Pinpoint the cell where the given text exists, returning its (x, y) midpoint coordinate. 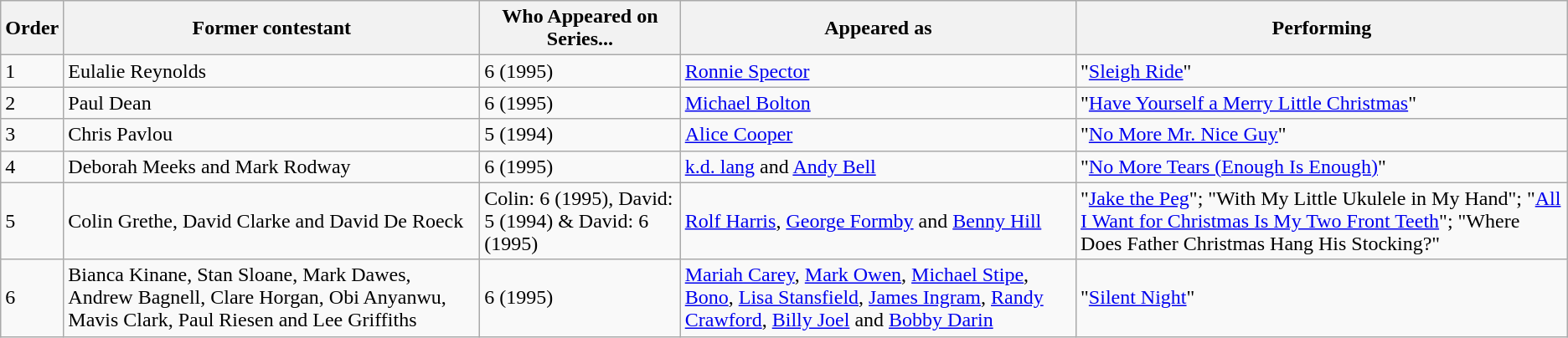
3 (32, 135)
6 (32, 298)
Order (32, 28)
Rolf Harris, George Formby and Benny Hill (878, 221)
Alice Cooper (878, 135)
1 (32, 71)
4 (32, 166)
Former contestant (271, 28)
Deborah Meeks and Mark Rodway (271, 166)
Michael Bolton (878, 103)
5 (32, 221)
"No More Mr. Nice Guy" (1322, 135)
Bianca Kinane, Stan Sloane, Mark Dawes, Andrew Bagnell, Clare Horgan, Obi Anyanwu, Mavis Clark, Paul Riesen and Lee Griffiths (271, 298)
Performing (1322, 28)
2 (32, 103)
k.d. lang and Andy Bell (878, 166)
Who Appeared on Series... (580, 28)
5 (1994) (580, 135)
Colin Grethe, David Clarke and David De Roeck (271, 221)
"Sleigh Ride" (1322, 71)
Chris Pavlou (271, 135)
Appeared as (878, 28)
Ronnie Spector (878, 71)
Mariah Carey, Mark Owen, Michael Stipe, Bono, Lisa Stansfield, James Ingram, Randy Crawford, Billy Joel and Bobby Darin (878, 298)
Colin: 6 (1995), David: 5 (1994) & David: 6 (1995) (580, 221)
"Have Yourself a Merry Little Christmas" (1322, 103)
"Silent Night" (1322, 298)
Paul Dean (271, 103)
"No More Tears (Enough Is Enough)" (1322, 166)
Eulalie Reynolds (271, 71)
